Determine the (X, Y) coordinate at the center of the cell enclosing the given text.  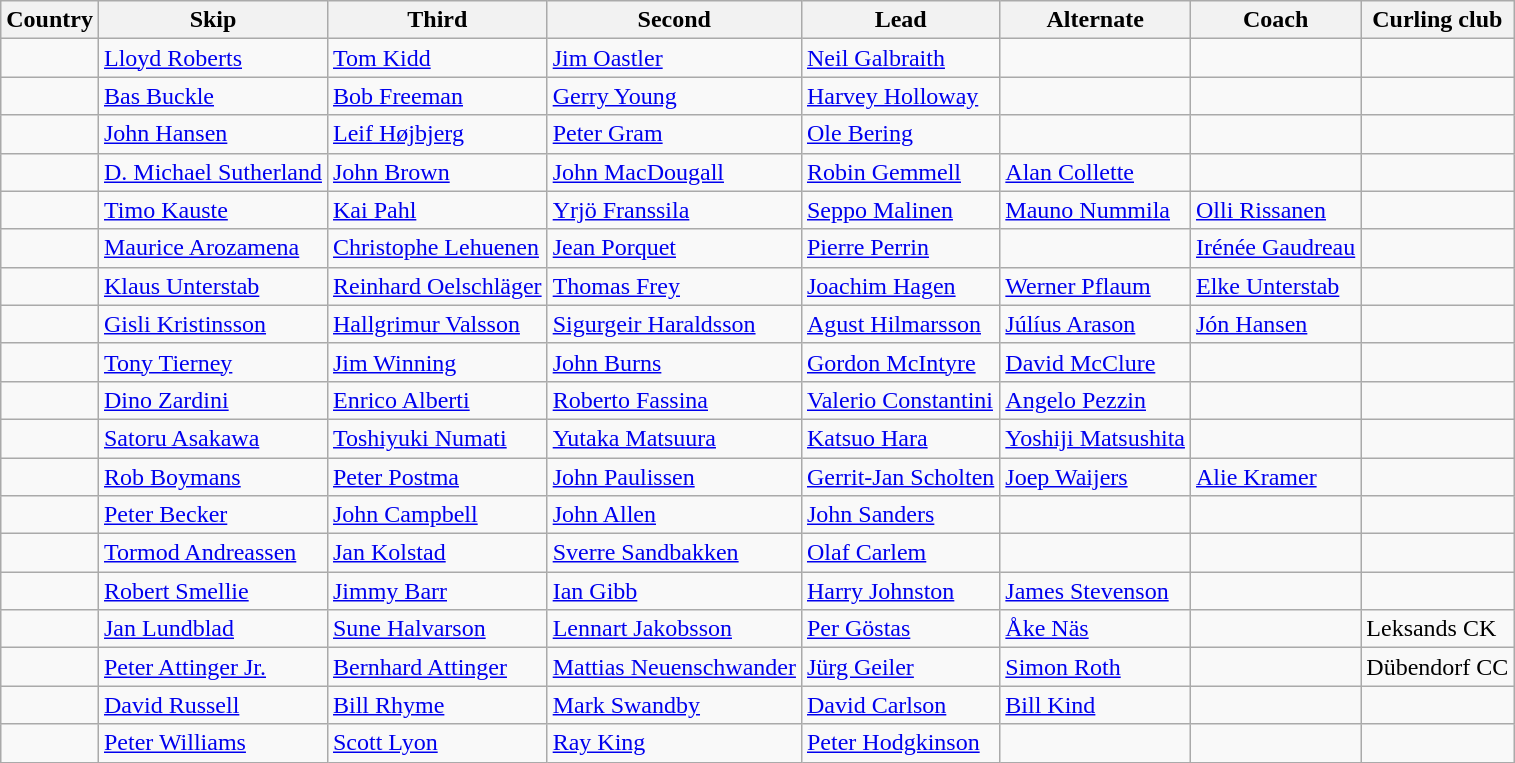
Gordon McIntyre (900, 362)
Jean Porquet (674, 248)
Gerrit-Jan Scholten (900, 477)
Werner Pflaum (1096, 286)
Neil Galbraith (900, 58)
Júlíus Arason (1096, 324)
Bernhard Attinger (437, 667)
Mattias Neuenschwander (674, 667)
Klaus Unterstab (212, 286)
Olli Rissanen (1275, 210)
Christophe Lehuenen (437, 248)
John Allen (674, 515)
Dino Zardini (212, 400)
Tom Kidd (437, 58)
Bill Kind (1096, 705)
John Burns (674, 362)
Thomas Frey (674, 286)
Hallgrimur Valsson (437, 324)
Mark Swandby (674, 705)
Ian Gibb (674, 591)
Agust Hilmarsson (900, 324)
Coach (1275, 20)
John Hansen (212, 134)
Olaf Carlem (900, 553)
David Carlson (900, 705)
Tony Tierney (212, 362)
Valerio Constantini (900, 400)
Joep Waijers (1096, 477)
Yutaka Matsuura (674, 438)
Pierre Perrin (900, 248)
Peter Attinger Jr. (212, 667)
Gisli Kristinsson (212, 324)
Kai Pahl (437, 210)
John Brown (437, 172)
Åke Näs (1096, 629)
Lennart Jakobsson (674, 629)
Harry Johnston (900, 591)
Robert Smellie (212, 591)
Harvey Holloway (900, 96)
Country (50, 20)
Alternate (1096, 20)
Jim Oastler (674, 58)
Robin Gemmell (900, 172)
Peter Hodgkinson (900, 743)
Lead (900, 20)
John Paulissen (674, 477)
Bill Rhyme (437, 705)
Peter Williams (212, 743)
Leif Højbjerg (437, 134)
Timo Kauste (212, 210)
Jim Winning (437, 362)
D. Michael Sutherland (212, 172)
Lloyd Roberts (212, 58)
Ole Bering (900, 134)
James Stevenson (1096, 591)
Dübendorf CC (1438, 667)
Tormod Andreassen (212, 553)
Jan Lundblad (212, 629)
Jürg Geiler (900, 667)
Seppo Malinen (900, 210)
Leksands CK (1438, 629)
Sune Halvarson (437, 629)
Roberto Fassina (674, 400)
Alie Kramer (1275, 477)
John MacDougall (674, 172)
Gerry Young (674, 96)
Satoru Asakawa (212, 438)
Ray King (674, 743)
Per Göstas (900, 629)
Bas Buckle (212, 96)
Rob Boymans (212, 477)
Katsuo Hara (900, 438)
Scott Lyon (437, 743)
Sigurgeir Haraldsson (674, 324)
Irénée Gaudreau (1275, 248)
John Campbell (437, 515)
Reinhard Oelschläger (437, 286)
Toshiyuki Numati (437, 438)
Bob Freeman (437, 96)
Jan Kolstad (437, 553)
Angelo Pezzin (1096, 400)
Skip (212, 20)
David Russell (212, 705)
Second (674, 20)
John Sanders (900, 515)
Elke Unterstab (1275, 286)
Mauno Nummila (1096, 210)
Peter Becker (212, 515)
Sverre Sandbakken (674, 553)
Yoshiji Matsushita (1096, 438)
Peter Gram (674, 134)
Enrico Alberti (437, 400)
David McClure (1096, 362)
Third (437, 20)
Yrjö Franssila (674, 210)
Curling club (1438, 20)
Alan Collette (1096, 172)
Maurice Arozamena (212, 248)
Peter Postma (437, 477)
Simon Roth (1096, 667)
Jón Hansen (1275, 324)
Jimmy Barr (437, 591)
Joachim Hagen (900, 286)
